Return the (X, Y) coordinate for the center point of the cell that contains the specified text.  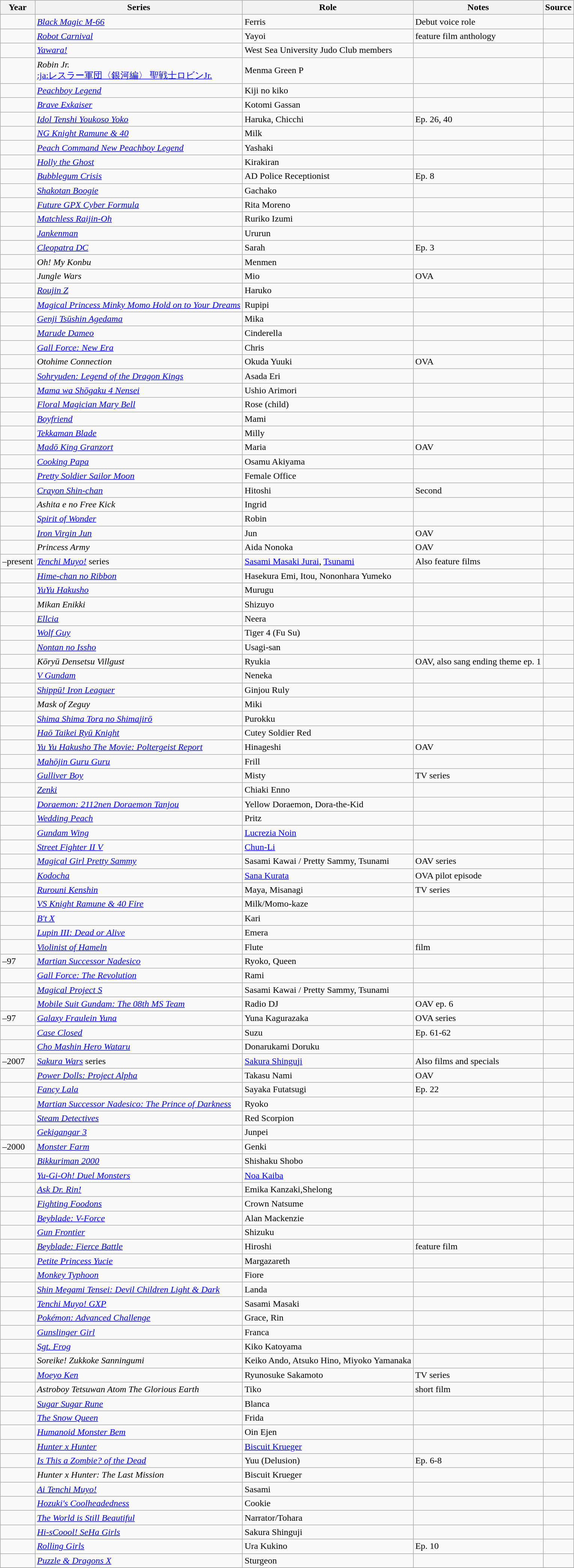
Is This a Zombie? of the Dead (139, 1461)
Grace, Rin (328, 1318)
Magical Princess Minky Momo Hold on to Your Dreams (139, 305)
Menma Green P (328, 70)
Kotomi Gassan (328, 105)
Gun Frontier (139, 1232)
Hunter x Hunter (139, 1446)
Yashaki (328, 148)
OVA series (478, 1018)
Notes (478, 7)
Gall Force: The Revolution (139, 975)
Gall Force: New Era (139, 348)
Miki (328, 704)
Tiger 4 (Fu Su) (328, 633)
Tenchi Muyo! series (139, 562)
Osamu Akiyama (328, 462)
Sohryuden: Legend of the Dragon Kings (139, 376)
Magical Project S (139, 989)
Jankenman (139, 233)
Milk/Momo-kaze (328, 904)
Marude Dameo (139, 333)
Ep. 6-8 (478, 1461)
Future GPX Cyber Formula (139, 205)
Power Dolls: Project Alpha (139, 1075)
Soreike! Zukkoke Sanningumi (139, 1361)
Mika (328, 319)
Mio (328, 276)
Tenchi Muyo! GXP (139, 1304)
Ferris (328, 22)
YuYu Hakusho (139, 590)
Martian Successor Nadesico (139, 961)
Maria (328, 447)
Ururun (328, 233)
Cutey Soldier Red (328, 733)
Moeyo Ken (139, 1375)
Kodocha (139, 875)
Sarah (328, 247)
Lupin III: Dead or Alive (139, 932)
short film (478, 1389)
Ai Tenchi Muyo! (139, 1489)
Margazareth (328, 1261)
Narrator/Tohara (328, 1518)
Yu-Gi-Oh! Duel Monsters (139, 1175)
Ryoko (328, 1104)
Flute (328, 947)
Humanoid Monster Bem (139, 1432)
Purokku (328, 718)
Haruko (328, 290)
Monster Farm (139, 1147)
Radio DJ (328, 1004)
Kiko Katoyama (328, 1346)
Gekigangar 3 (139, 1132)
Crown Natsume (328, 1204)
Black Magic M-66 (139, 22)
The World is Still Beautiful (139, 1518)
Also films and specials (478, 1061)
Takasu Nami (328, 1075)
Kōryū Densetsu Villgust (139, 661)
Yayoi (328, 36)
OAV ep. 6 (478, 1004)
Ep. 61-62 (478, 1033)
B't X (139, 918)
OAV series (478, 861)
Debut voice role (478, 22)
Gachako (328, 190)
Robot Carnival (139, 36)
Holly the Ghost (139, 162)
Kari (328, 918)
Sugar Sugar Rune (139, 1403)
Ep. 3 (478, 247)
Frida (328, 1418)
Ruriko Izumi (328, 219)
Fighting Foodons (139, 1204)
Shippū! Iron Leaguer (139, 690)
Martian Successor Nadesico: The Prince of Darkness (139, 1104)
OVA pilot episode (478, 875)
Cleopatra DC (139, 247)
Ushio Arimori (328, 390)
Jungle Wars (139, 276)
Mami (328, 419)
Cinderella (328, 333)
Source (558, 7)
Steam Detectives (139, 1118)
Ep. 10 (478, 1546)
Princess Army (139, 547)
Bikkuriman 2000 (139, 1161)
Hasekura Emi, Itou, Nononhara Yumeko (328, 576)
Ingrid (328, 504)
Yuu (Delusion) (328, 1461)
Year (18, 7)
Mikan Enikki (139, 604)
Crayon Shin-chan (139, 490)
Second (478, 490)
Ginjou Ruly (328, 690)
Peach Command New Peachboy Legend (139, 148)
Doraemon: 2112nen Doraemon Tanjou (139, 804)
Rose (child) (328, 405)
Boyfriend (139, 419)
Ep. 26, 40 (478, 119)
Kirakiran (328, 162)
Hi-sCoool! SeHa Girls (139, 1532)
Junpei (328, 1132)
Hitoshi (328, 490)
Sasami Masaki (328, 1304)
NG Knight Ramune & 40 (139, 133)
Sgt. Frog (139, 1346)
Pritz (328, 818)
Ryoko, Queen (328, 961)
Wolf Guy (139, 633)
Neera (328, 619)
Sasami Masaki Jurai, Tsunami (328, 562)
Ep. 22 (478, 1090)
Lucrezia Noin (328, 833)
Emika Kanzaki,Shelong (328, 1189)
–2000 (18, 1147)
Violinist of Hameln (139, 947)
Donarukami Doruku (328, 1047)
Yellow Doraemon, Dora-the-Kid (328, 804)
Cho Mashin Hero Wataru (139, 1047)
Milk (328, 133)
Maya, Misanagi (328, 890)
AD Police Receptionist (328, 176)
Mask of Zeguy (139, 704)
Otohime Connection (139, 362)
Oh! My Konbu (139, 262)
Iron Virgin Jun (139, 533)
Mobile Suit Gundam: The 08th MS Team (139, 1004)
Misty (328, 776)
Emera (328, 932)
Ellcia (139, 619)
Pretty Soldier Sailor Moon (139, 476)
Floral Magician Mary Bell (139, 405)
Shakotan Boogie (139, 190)
Petite Princess Yucie (139, 1261)
Rupipi (328, 305)
Shizuyo (328, 604)
Landa (328, 1289)
Beyblade: V-Force (139, 1218)
Peachboy Legend (139, 91)
Ryukia (328, 661)
Shishaku Shobo (328, 1161)
Rami (328, 975)
Menmen (328, 262)
Chun-Li (328, 847)
Case Closed (139, 1033)
Murugu (328, 590)
Sturgeon (328, 1561)
Monkey Typhoon (139, 1275)
Fancy Lala (139, 1090)
Genji Tsūshin Agedama (139, 319)
Usagi-san (328, 647)
Sakura Wars series (139, 1061)
Oin Ejen (328, 1432)
Frill (328, 762)
OAV, also sang ending theme ep. 1 (478, 661)
Sana Kurata (328, 875)
Chris (328, 348)
Neneka (328, 676)
Hozuki's Coolheadedness (139, 1504)
Ep. 8 (478, 176)
Beyblade: Fierce Battle (139, 1247)
Noa Kaiba (328, 1175)
Also feature films (478, 562)
Shin Megami Tensei: Devil Children Light & Dark (139, 1289)
Sasami (328, 1489)
Madō King Granzort (139, 447)
Keiko Ando, Atsuko Hino, Miyoko Yamanaka (328, 1361)
Haruka, Chicchi (328, 119)
Yuna Kagurazaka (328, 1018)
Gundam Wing (139, 833)
Suzu (328, 1033)
Robin (328, 519)
Spirit of Wonder (139, 519)
film (478, 947)
feature film (478, 1247)
Hinageshi (328, 747)
Fiore (328, 1275)
Ashita e no Free Kick (139, 504)
Milly (328, 433)
Gunslinger Girl (139, 1332)
West Sea University Judo Club members (328, 50)
Okuda Yuuki (328, 362)
Astroboy Tetsuwan Atom The Glorious Earth (139, 1389)
Ura Kukino (328, 1546)
Rolling Girls (139, 1546)
–2007 (18, 1061)
Puzzle & Dragons X (139, 1561)
The Snow Queen (139, 1418)
feature film anthology (478, 36)
Asada Eri (328, 376)
Bubblegum Crisis (139, 176)
Idol Tenshi Youkoso Yoko (139, 119)
Rurouni Kenshin (139, 890)
Roujin Z (139, 290)
Blanca (328, 1403)
Mama wa Shōgaku 4 Nensei (139, 390)
Shizuku (328, 1232)
V Gundam (139, 676)
Wedding Peach (139, 818)
Jun (328, 533)
Matchless Raijin-Oh (139, 219)
Mahōjin Guru Guru (139, 762)
VS Knight Ramune & 40 Fire (139, 904)
Brave Exkaiser (139, 105)
Magical Girl Pretty Sammy (139, 861)
Gulliver Boy (139, 776)
Genki (328, 1147)
Galaxy Fraulein Yuna (139, 1018)
Nontan no Issho (139, 647)
Red Scorpion (328, 1118)
Tiko (328, 1389)
Role (328, 7)
Chiaki Enno (328, 790)
Hiroshi (328, 1247)
Pokémon: Advanced Challenge (139, 1318)
Cooking Papa (139, 462)
Robin Jr.:ja:レスラー軍団〈銀河編〉 聖戦士ロビンJr. (139, 70)
Yu Yu Hakusho The Movie: Poltergeist Report (139, 747)
Ryunosuke Sakamoto (328, 1375)
Franca (328, 1332)
Female Office (328, 476)
Hunter x Hunter: The Last Mission (139, 1475)
Yawara! (139, 50)
Haō Taikei Ryū Knight (139, 733)
Zenki (139, 790)
Hime-chan no Ribbon (139, 576)
Ask Dr. Rin! (139, 1189)
Series (139, 7)
Cookie (328, 1504)
Tekkaman Blade (139, 433)
Kiji no kiko (328, 91)
Rita Moreno (328, 205)
Shima Shima Tora no Shimajirō (139, 718)
Sayaka Futatsugi (328, 1090)
Aida Nonoka (328, 547)
–present (18, 562)
Alan Mackenzie (328, 1218)
Street Fighter II V (139, 847)
